For the text-containing cell, return its midpoint in (X, Y) coordinate format. 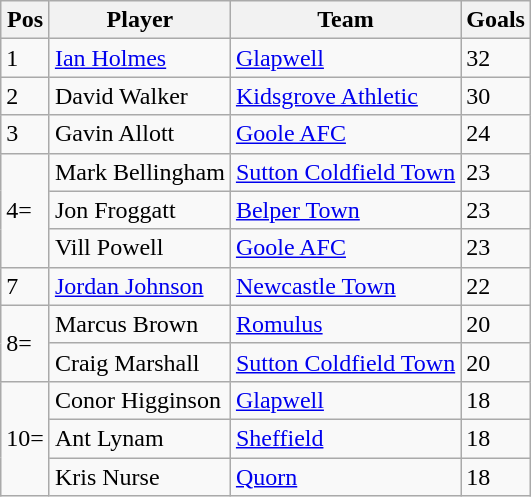
Romulus (345, 324)
Jordan Johnson (140, 286)
30 (496, 96)
24 (496, 134)
8= (26, 343)
Team (345, 20)
Jon Froggatt (140, 210)
7 (26, 286)
Mark Bellingham (140, 172)
Quorn (345, 477)
Player (140, 20)
22 (496, 286)
10= (26, 438)
Conor Higginson (140, 400)
Kris Nurse (140, 477)
Goals (496, 20)
Sheffield (345, 438)
Vill Powell (140, 248)
2 (26, 96)
Craig Marshall (140, 362)
1 (26, 58)
Kidsgrove Athletic (345, 96)
4= (26, 210)
Gavin Allott (140, 134)
32 (496, 58)
Belper Town (345, 210)
Ian Holmes (140, 58)
Newcastle Town (345, 286)
David Walker (140, 96)
Marcus Brown (140, 324)
3 (26, 134)
Ant Lynam (140, 438)
Pos (26, 20)
